Find where the given text appears and provide that cell's center as [x, y] coordinate. 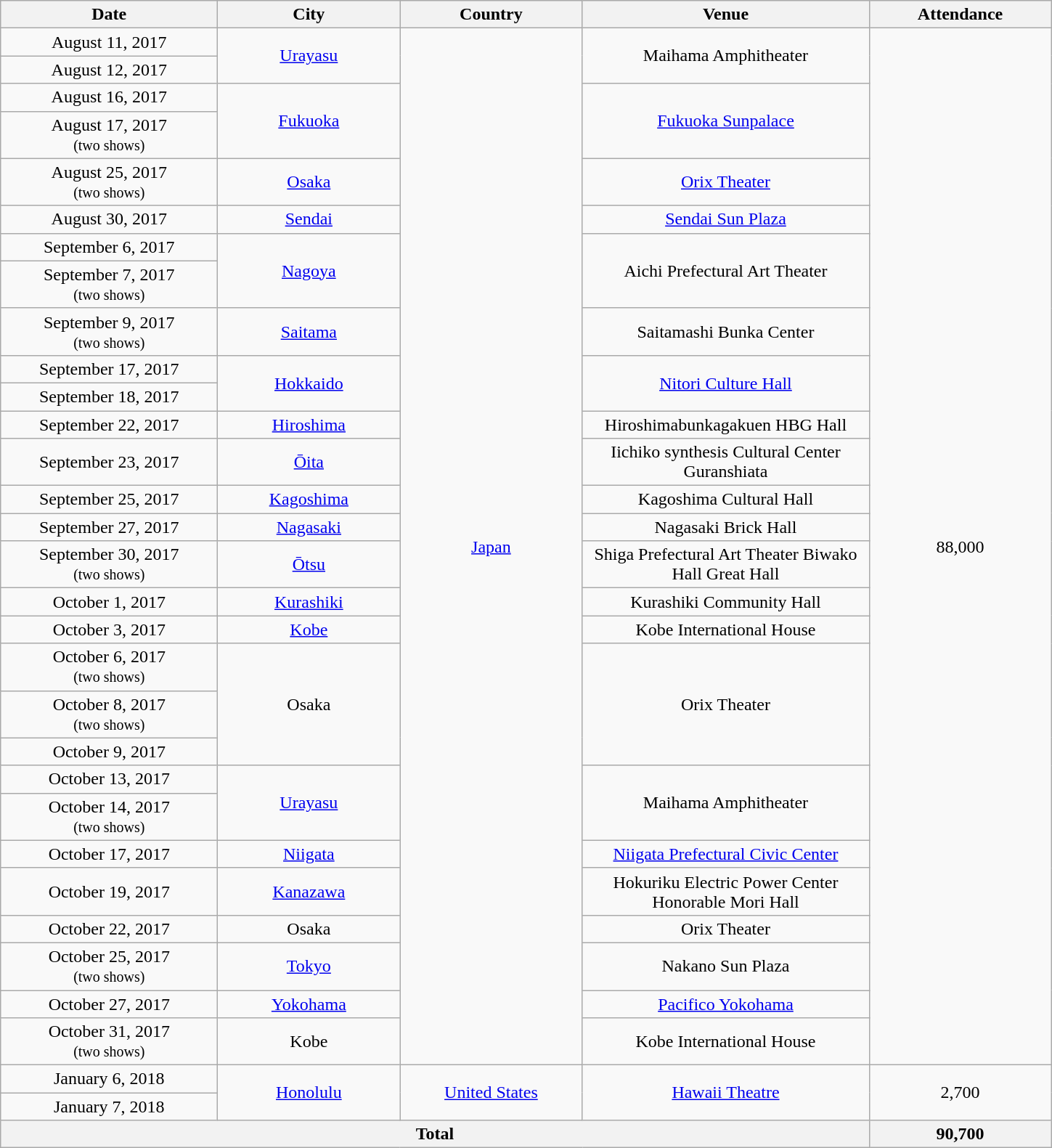
October 9, 2017 [109, 752]
September 7, 2017(two shows) [109, 285]
August 11, 2017 [109, 42]
August 12, 2017 [109, 70]
Tokyo [309, 966]
Venue [726, 15]
October 13, 2017 [109, 779]
October 27, 2017 [109, 1004]
October 22, 2017 [109, 929]
October 1, 2017 [109, 602]
Pacifico Yokohama [726, 1004]
Hokkaido [309, 383]
October 8, 2017(two shows) [109, 715]
Niigata Prefectural Civic Center [726, 854]
Niigata [309, 854]
Total [435, 1134]
Nitori Culture Hall [726, 383]
United States [491, 1093]
September 6, 2017 [109, 247]
Ōita [309, 462]
October 31, 2017(two shows) [109, 1041]
October 14, 2017(two shows) [109, 816]
October 3, 2017 [109, 630]
Nagoya [309, 270]
January 6, 2018 [109, 1079]
Yokohama [309, 1004]
Nakano Sun Plaza [726, 966]
Country [491, 15]
September 18, 2017 [109, 396]
Nagasaki [309, 527]
October 17, 2017 [109, 854]
Kagoshima Cultural Hall [726, 500]
January 7, 2018 [109, 1107]
2,700 [960, 1093]
September 27, 2017 [109, 527]
Attendance [960, 15]
September 30, 2017(two shows) [109, 565]
September 17, 2017 [109, 369]
Aichi Prefectural Art Theater [726, 270]
Iichiko synthesis Cultural Center Guranshiata [726, 462]
September 25, 2017 [109, 500]
October 25, 2017(two shows) [109, 966]
Kanazawa [309, 892]
Shiga Prefectural Art Theater Biwako Hall Great Hall [726, 565]
August 25, 2017(two shows) [109, 182]
Ōtsu [309, 565]
City [309, 15]
Kagoshima [309, 500]
September 23, 2017 [109, 462]
August 17, 2017(two shows) [109, 135]
Kurashiki [309, 602]
October 6, 2017(two shows) [109, 667]
Saitama [309, 331]
88,000 [960, 547]
August 30, 2017 [109, 219]
Hokuriku Electric Power Center Honorable Mori Hall [726, 892]
Saitamashi Bunka Center [726, 331]
Fukuoka [309, 121]
September 22, 2017 [109, 425]
Fukuoka Sunpalace [726, 121]
October 19, 2017 [109, 892]
Kurashiki Community Hall [726, 602]
Sendai Sun Plaza [726, 219]
Date [109, 15]
Hiroshimabunkagakuen HBG Hall [726, 425]
Japan [491, 547]
Nagasaki Brick Hall [726, 527]
August 16, 2017 [109, 97]
Honolulu [309, 1093]
90,700 [960, 1134]
Hiroshima [309, 425]
Sendai [309, 219]
Hawaii Theatre [726, 1093]
September 9, 2017(two shows) [109, 331]
